Identify which cell holds the provided text, then report its [x, y] central coordinate. 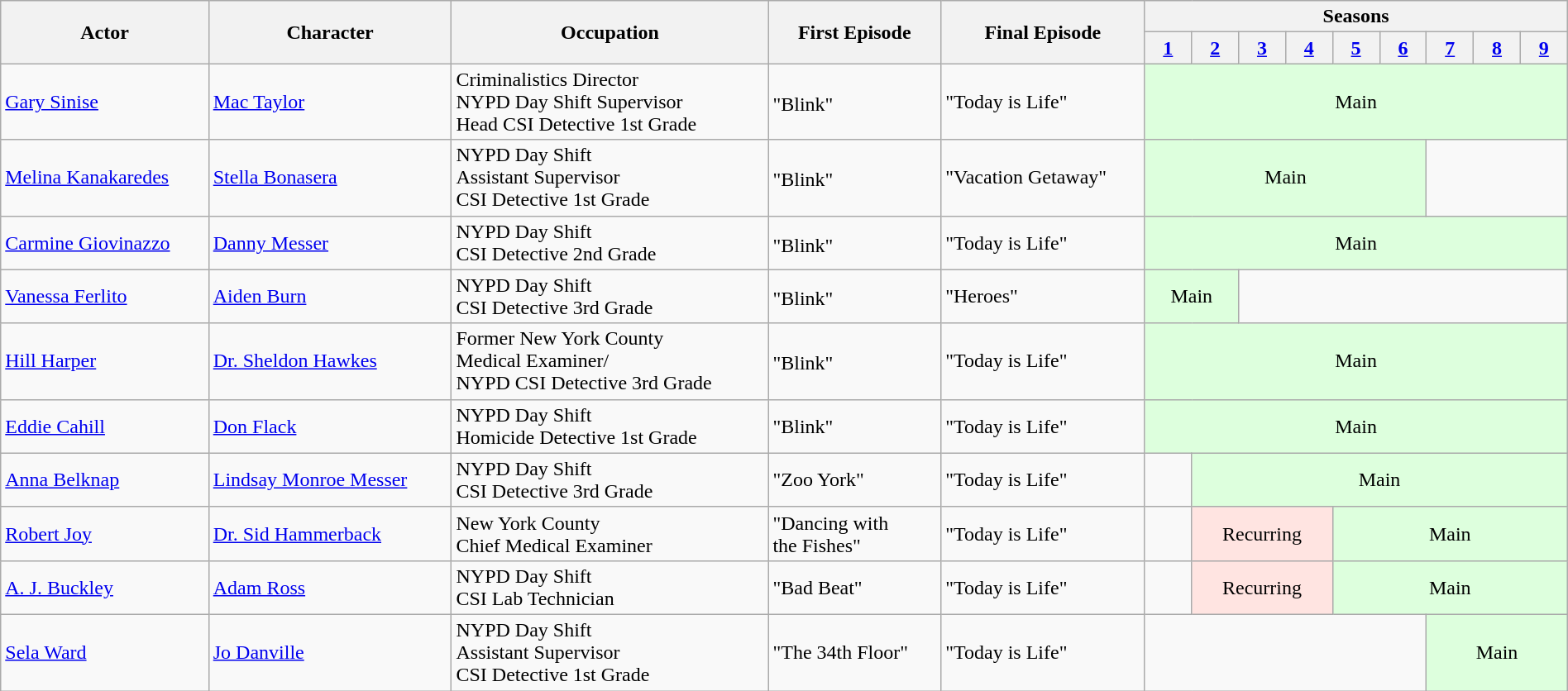
Hill Harper [104, 361]
Don Flack [330, 427]
6 [1403, 48]
Carmine Giovinazzo [104, 243]
"Zoo York" [855, 479]
Former New York CountyMedical Examiner/NYPD CSI Detective 3rd Grade [610, 361]
Mac Taylor [330, 102]
4 [1308, 48]
"Dancing withthe Fishes" [855, 534]
NYPD Day ShiftHomicide Detective 1st Grade [610, 427]
Melina Kanakaredes [104, 178]
Lindsay Monroe Messer [330, 479]
A. J. Buckley [104, 587]
7 [1451, 48]
"The 34th Floor" [855, 652]
Actor [104, 32]
Criminalistics DirectorNYPD Day Shift SupervisorHead CSI Detective 1st Grade [610, 102]
Character [330, 32]
Seasons [1356, 17]
Dr. Sid Hammerback [330, 534]
Anna Belknap [104, 479]
1 [1168, 48]
"Heroes" [1043, 296]
8 [1497, 48]
Sela Ward [104, 652]
New York CountyChief Medical Examiner [610, 534]
"Bad Beat" [855, 587]
Robert Joy [104, 534]
5 [1356, 48]
Eddie Cahill [104, 427]
3 [1262, 48]
Vanessa Ferlito [104, 296]
Danny Messer [330, 243]
2 [1216, 48]
NYPD Day ShiftCSI Detective 2nd Grade [610, 243]
"Vacation Getaway" [1043, 178]
NYPD Day ShiftCSI Lab Technician [610, 587]
First Episode [855, 32]
Dr. Sheldon Hawkes [330, 361]
Occupation [610, 32]
Aiden Burn [330, 296]
Jo Danville [330, 652]
Final Episode [1043, 32]
9 [1543, 48]
Stella Bonasera [330, 178]
Adam Ross [330, 587]
Gary Sinise [104, 102]
